Extract the [x, y] coordinate from the center of the cell holding the provided text.  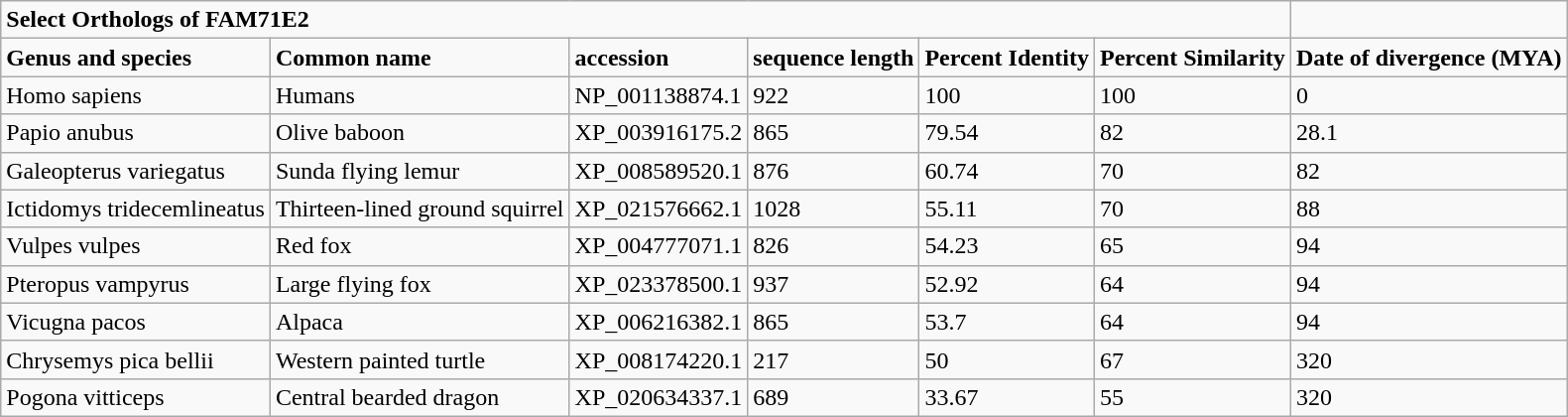
937 [833, 284]
0 [1428, 95]
accession [659, 58]
XP_008174220.1 [659, 359]
XP_004777071.1 [659, 246]
Vicugna pacos [136, 322]
79.54 [1008, 133]
52.92 [1008, 284]
XP_020634337.1 [659, 397]
Select Orthologs of FAM71E2 [647, 20]
Pteropus vampyrus [136, 284]
55.11 [1008, 208]
XP_003916175.2 [659, 133]
Red fox [420, 246]
XP_021576662.1 [659, 208]
XP_023378500.1 [659, 284]
33.67 [1008, 397]
Galeopterus variegatus [136, 171]
826 [833, 246]
Common name [420, 58]
Homo sapiens [136, 95]
Large flying fox [420, 284]
Ictidomys tridecemlineatus [136, 208]
65 [1192, 246]
217 [833, 359]
Percent Identity [1008, 58]
NP_001138874.1 [659, 95]
689 [833, 397]
54.23 [1008, 246]
60.74 [1008, 171]
50 [1008, 359]
88 [1428, 208]
Thirteen-lined ground squirrel [420, 208]
Genus and species [136, 58]
Percent Similarity [1192, 58]
Central bearded dragon [420, 397]
Olive baboon [420, 133]
922 [833, 95]
Vulpes vulpes [136, 246]
876 [833, 171]
67 [1192, 359]
55 [1192, 397]
Western painted turtle [420, 359]
Date of divergence (MYA) [1428, 58]
XP_008589520.1 [659, 171]
Chrysemys pica bellii [136, 359]
Pogona vitticeps [136, 397]
Humans [420, 95]
Papio anubus [136, 133]
sequence length [833, 58]
Alpaca [420, 322]
XP_006216382.1 [659, 322]
28.1 [1428, 133]
Sunda flying lemur [420, 171]
53.7 [1008, 322]
1028 [833, 208]
